Scan for the cell matching the given text and deliver its [X, Y] coordinate at center. 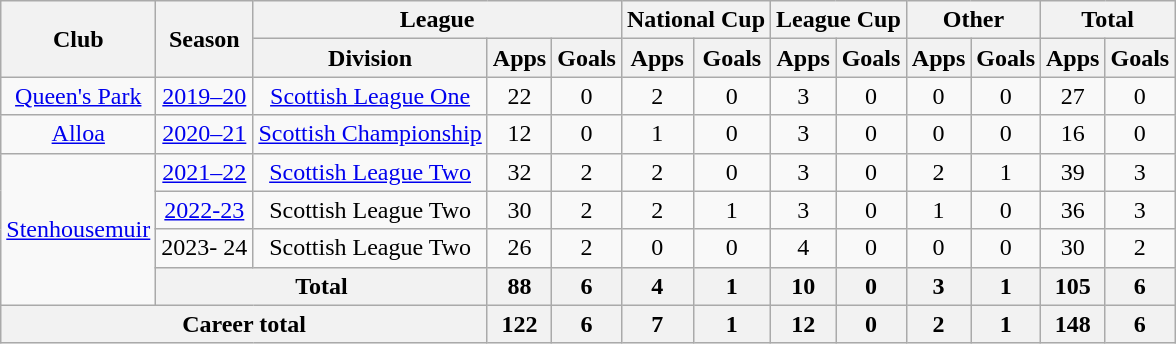
105 [1073, 286]
Season [204, 39]
16 [1073, 134]
League Cup [839, 20]
Queen's Park [78, 96]
39 [1073, 172]
148 [1073, 324]
10 [804, 286]
2019–20 [204, 96]
26 [519, 248]
2020–21 [204, 134]
22 [519, 96]
National Cup [696, 20]
Scottish League One [370, 96]
Club [78, 39]
Division [370, 58]
Scottish Championship [370, 134]
Other [973, 20]
88 [519, 286]
Stenhousemuir [78, 229]
League [438, 20]
2022-23 [204, 210]
Career total [244, 324]
2023- 24 [204, 248]
2021–22 [204, 172]
Alloa [78, 134]
32 [519, 172]
36 [1073, 210]
7 [657, 324]
122 [519, 324]
27 [1073, 96]
